Search for the cell housing the specified text and yield its (X, Y) center coordinate. 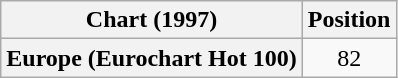
82 (349, 58)
Position (349, 20)
Chart (1997) (152, 20)
Europe (Eurochart Hot 100) (152, 58)
